Find where the given text appears and provide that cell's center as [x, y] coordinate. 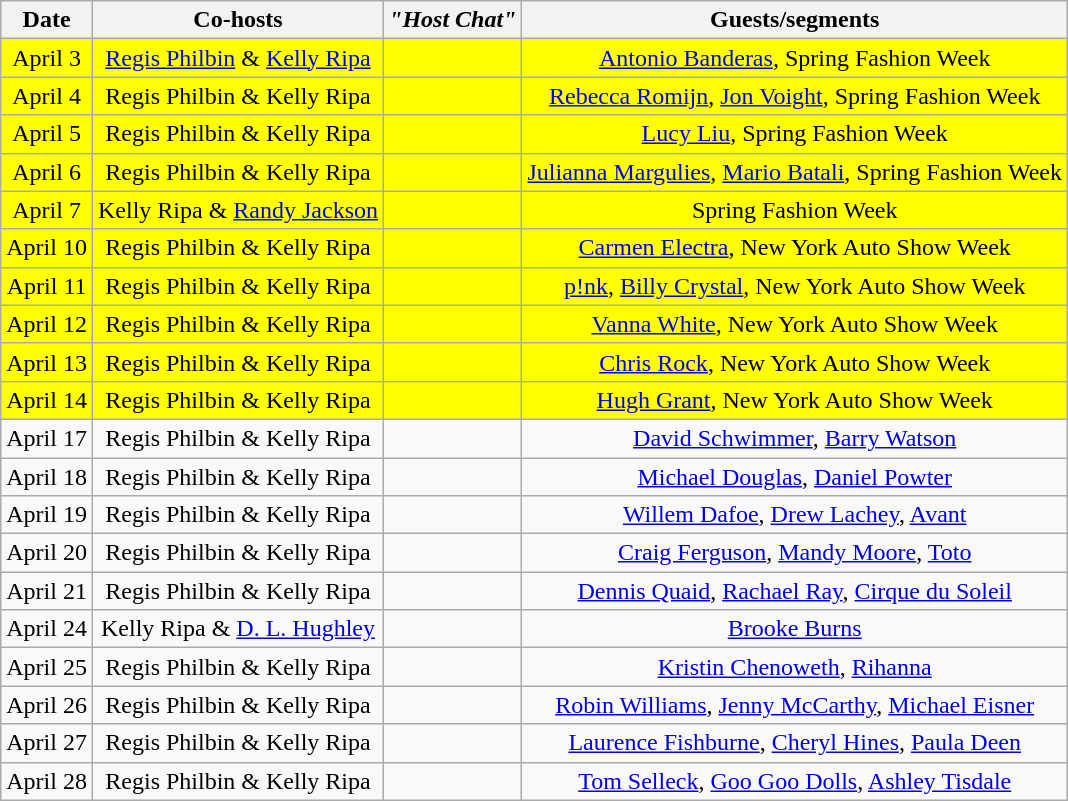
Antonio Banderas, Spring Fashion Week [795, 58]
April 3 [47, 58]
Laurence Fishburne, Cheryl Hines, Paula Deen [795, 743]
April 11 [47, 286]
April 6 [47, 172]
April 14 [47, 400]
"Host Chat" [453, 20]
Julianna Margulies, Mario Batali, Spring Fashion Week [795, 172]
April 13 [47, 362]
Kelly Ripa & D. L. Hughley [238, 629]
Date [47, 20]
Craig Ferguson, Mandy Moore, Toto [795, 553]
April 28 [47, 781]
David Schwimmer, Barry Watson [795, 438]
Chris Rock, New York Auto Show Week [795, 362]
April 7 [47, 210]
Guests/segments [795, 20]
April 12 [47, 324]
Michael Douglas, Daniel Powter [795, 477]
April 10 [47, 248]
Spring Fashion Week [795, 210]
April 17 [47, 438]
Hugh Grant, New York Auto Show Week [795, 400]
Rebecca Romijn, Jon Voight, Spring Fashion Week [795, 96]
Kelly Ripa & Randy Jackson [238, 210]
April 26 [47, 705]
April 5 [47, 134]
April 24 [47, 629]
Brooke Burns [795, 629]
April 20 [47, 553]
Lucy Liu, Spring Fashion Week [795, 134]
Carmen Electra, New York Auto Show Week [795, 248]
Tom Selleck, Goo Goo Dolls, Ashley Tisdale [795, 781]
Co-hosts [238, 20]
April 21 [47, 591]
Robin Williams, Jenny McCarthy, Michael Eisner [795, 705]
April 25 [47, 667]
April 18 [47, 477]
April 27 [47, 743]
Dennis Quaid, Rachael Ray, Cirque du Soleil [795, 591]
April 4 [47, 96]
Kristin Chenoweth, Rihanna [795, 667]
Willem Dafoe, Drew Lachey, Avant [795, 515]
Vanna White, New York Auto Show Week [795, 324]
April 19 [47, 515]
p!nk, Billy Crystal, New York Auto Show Week [795, 286]
